Extract the (x, y) coordinate from the center of the cell holding the provided text.  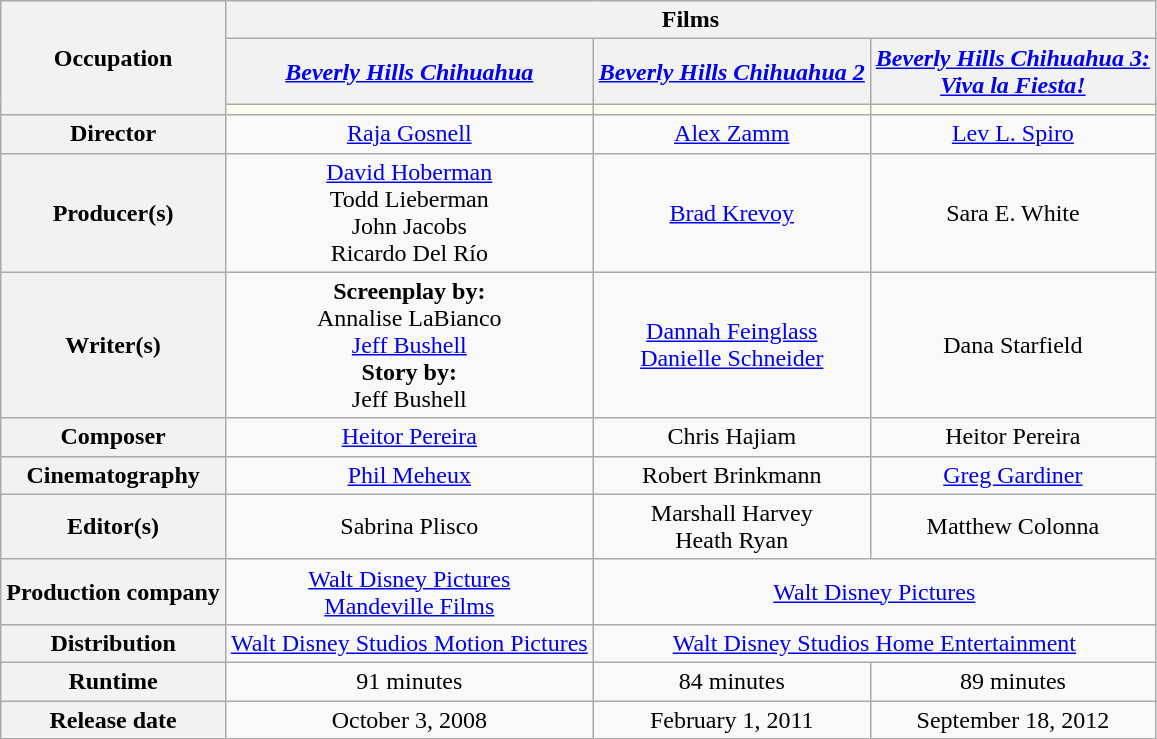
Runtime (114, 681)
Beverly Hills Chihuahua 2 (732, 72)
Matthew Colonna (1012, 526)
Production company (114, 592)
Walt Disney Studios Motion Pictures (409, 643)
89 minutes (1012, 681)
Producer(s) (114, 212)
Walt Disney Pictures (874, 592)
Lev L. Spiro (1012, 134)
Cinematography (114, 475)
Films (690, 20)
Chris Hajiam (732, 437)
Writer(s) (114, 345)
Screenplay by:Annalise LaBiancoJeff BushellStory by:Jeff Bushell (409, 345)
Walt Disney Studios Home Entertainment (874, 643)
February 1, 2011 (732, 719)
Beverly Hills Chihuahua (409, 72)
84 minutes (732, 681)
Sabrina Plisco (409, 526)
September 18, 2012 (1012, 719)
Distribution (114, 643)
91 minutes (409, 681)
Walt Disney PicturesMandeville Films (409, 592)
Beverly Hills Chihuahua 3:Viva la Fiesta! (1012, 72)
Director (114, 134)
Dannah FeinglassDanielle Schneider (732, 345)
Dana Starfield (1012, 345)
Phil Meheux (409, 475)
Composer (114, 437)
Raja Gosnell (409, 134)
David HobermanTodd LiebermanJohn JacobsRicardo Del Río (409, 212)
Marshall HarveyHeath Ryan (732, 526)
Occupation (114, 58)
Robert Brinkmann (732, 475)
Alex Zamm (732, 134)
Brad Krevoy (732, 212)
October 3, 2008 (409, 719)
Sara E. White (1012, 212)
Release date (114, 719)
Editor(s) (114, 526)
Greg Gardiner (1012, 475)
